From the cell containing the given text, extract its center point as (x, y) coordinate. 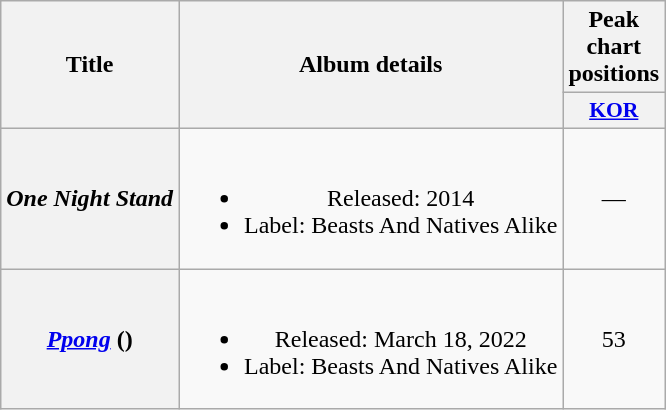
53 (614, 338)
KOR (614, 111)
Ppong () (90, 338)
Released: 2014Label: Beasts And Natives Alike (371, 198)
One Night Stand (90, 198)
Peak chart positions (614, 47)
Album details (371, 65)
Title (90, 65)
— (614, 198)
Released: March 18, 2022Label: Beasts And Natives Alike (371, 338)
